Locate the cell with the specified text and output its [x, y] center coordinate. 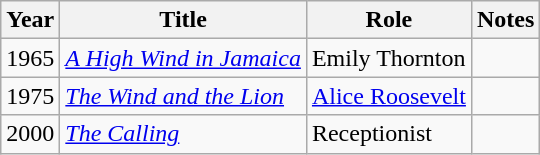
Role [388, 20]
Notes [505, 20]
2000 [30, 134]
1965 [30, 58]
A High Wind in Jamaica [184, 58]
1975 [30, 96]
Title [184, 20]
The Calling [184, 134]
Alice Roosevelt [388, 96]
Emily Thornton [388, 58]
The Wind and the Lion [184, 96]
Receptionist [388, 134]
Year [30, 20]
